Pinpoint the cell where the given text exists, returning its (x, y) midpoint coordinate. 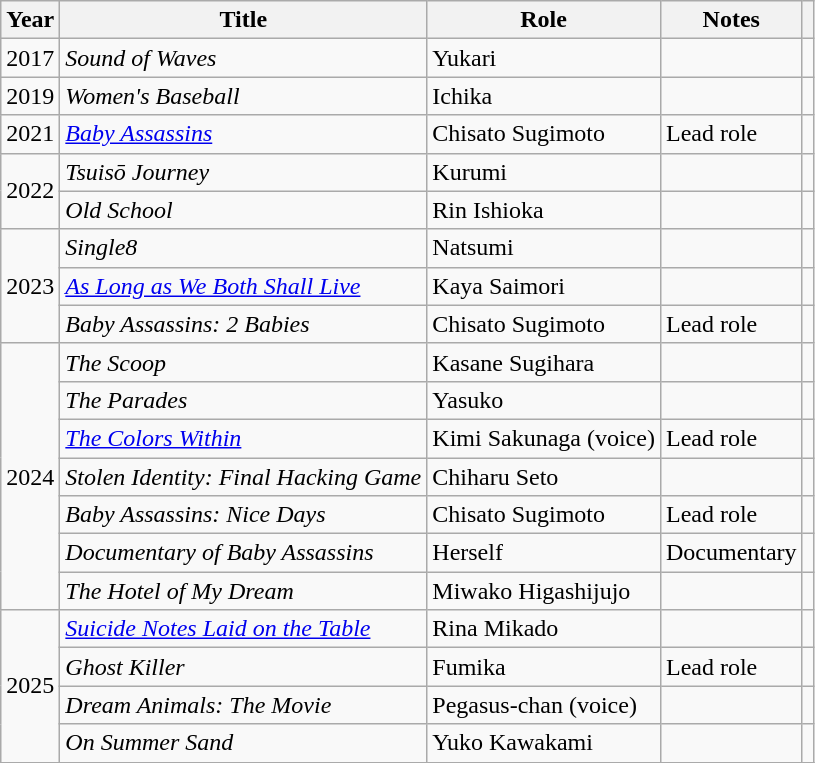
Natsumi (544, 248)
2025 (30, 686)
Yuko Kawakami (544, 743)
Suicide Notes Laid on the Table (244, 629)
Kasane Sugihara (544, 362)
Pegasus-chan (voice) (544, 705)
Yasuko (544, 400)
Fumika (544, 667)
The Hotel of My Dream (244, 591)
Role (544, 20)
Kurumi (544, 172)
Documentary of Baby Assassins (244, 553)
Baby Assassins (244, 134)
Stolen Identity: Final Hacking Game (244, 477)
Women's Baseball (244, 96)
Baby Assassins: Nice Days (244, 515)
Herself (544, 553)
Chiharu Seto (544, 477)
2017 (30, 58)
Title (244, 20)
Rin Ishioka (544, 210)
As Long as We Both Shall Live (244, 286)
2019 (30, 96)
The Scoop (244, 362)
Notes (731, 20)
The Colors Within (244, 438)
Ghost Killer (244, 667)
Miwako Higashijujo (544, 591)
2022 (30, 191)
2023 (30, 286)
Tsuisō Journey (244, 172)
Documentary (731, 553)
Old School (244, 210)
Sound of Waves (244, 58)
Dream Animals: The Movie (244, 705)
Kaya Saimori (544, 286)
2021 (30, 134)
The Parades (244, 400)
Ichika (544, 96)
Year (30, 20)
2024 (30, 476)
Baby Assassins: 2 Babies (244, 324)
Kimi Sakunaga (voice) (544, 438)
Single8 (244, 248)
On Summer Sand (244, 743)
Yukari (544, 58)
Rina Mikado (544, 629)
